Find where the given text appears and provide that cell's center as [X, Y] coordinate. 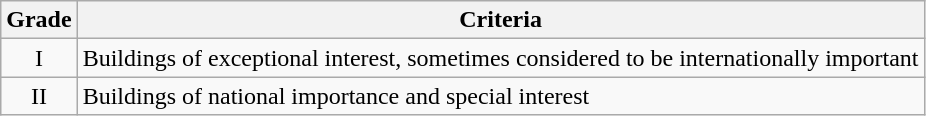
Grade [39, 20]
Criteria [500, 20]
I [39, 58]
II [39, 96]
Buildings of national importance and special interest [500, 96]
Buildings of exceptional interest, sometimes considered to be internationally important [500, 58]
